Scan for the cell matching the given text and deliver its [X, Y] coordinate at center. 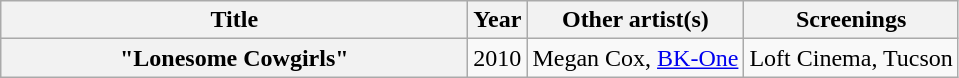
Other artist(s) [636, 20]
Megan Cox, BK-One [636, 58]
Year [498, 20]
Screenings [851, 20]
2010 [498, 58]
Loft Cinema, Tucson [851, 58]
Title [234, 20]
"Lonesome Cowgirls" [234, 58]
